Extract the [X, Y] coordinate from the center of the cell holding the provided text.  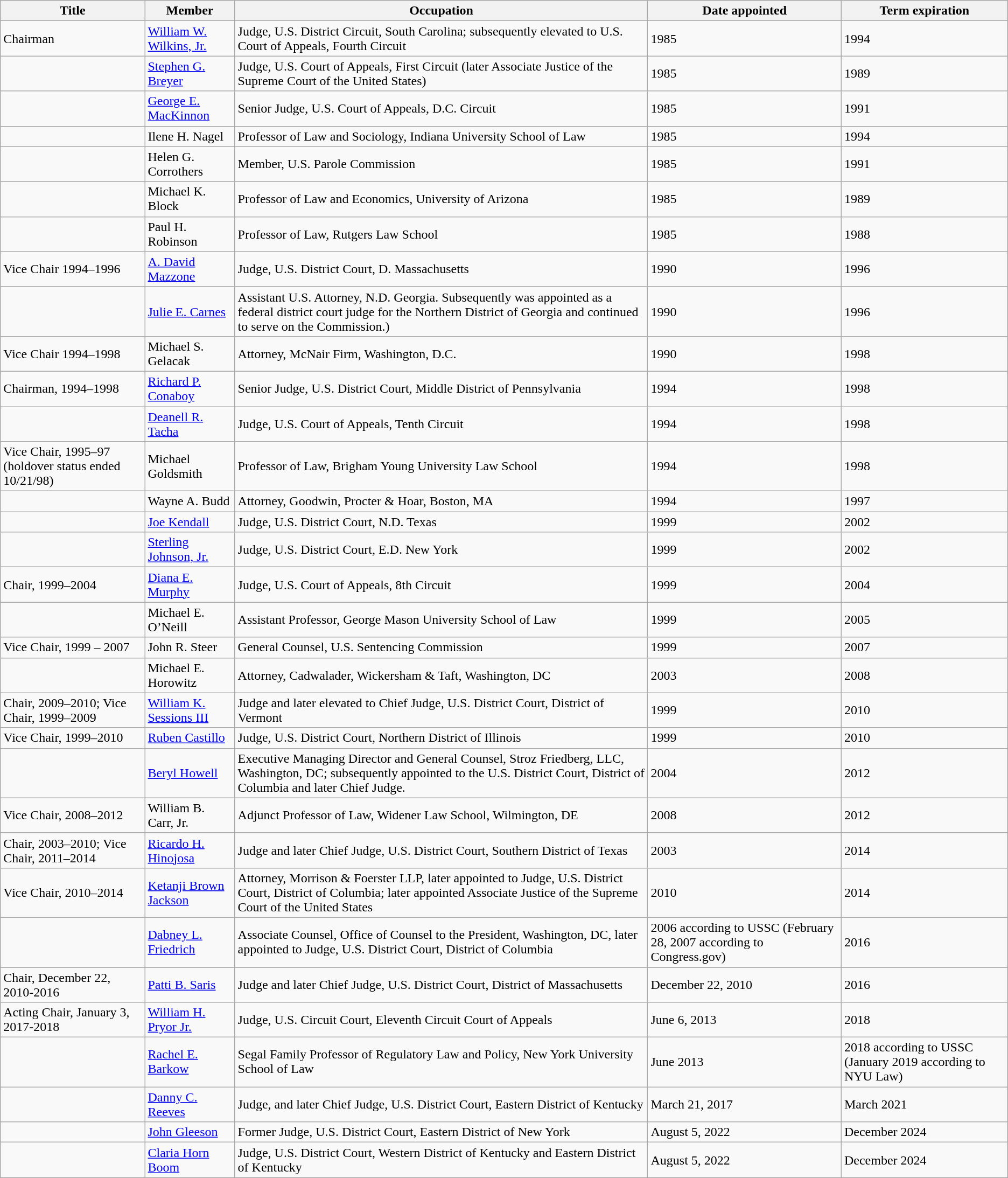
Judge, U.S. District Court, E.D. New York [442, 549]
Helen G. Corrothers [190, 164]
Vice Chair, 2008–2012 [73, 815]
Judge, U.S. Court of Appeals, 8th Circuit [442, 585]
Richard P. Conaboy [190, 389]
Michael Goldsmith [190, 466]
Vice Chair, 1999–2010 [73, 738]
Chair, 2003–2010; Vice Chair, 2011–2014 [73, 850]
Michael E. O’Neill [190, 619]
Senior Judge, U.S. District Court, Middle District of Pennsylvania [442, 389]
Beryl Howell [190, 773]
Chairman [73, 39]
March 2021 [924, 1104]
Segal Family Professor of Regulatory Law and Policy, New York University School of Law [442, 1062]
Professor of Law and Sociology, Indiana University School of Law [442, 136]
Ruben Castillo [190, 738]
Chair, 1999–2004 [73, 585]
Vice Chair 1994–1998 [73, 353]
Member [190, 11]
A. David Mazzone [190, 269]
2007 [924, 647]
General Counsel, U.S. Sentencing Commission [442, 647]
Term expiration [924, 11]
Title [73, 11]
Judge and later Chief Judge, U.S. District Court, Southern District of Texas [442, 850]
2018 [924, 1020]
Rachel E. Barkow [190, 1062]
Judge, U.S. District Court, Northern District of Illinois [442, 738]
Ricardo H. Hinojosa [190, 850]
2006 according to USSC (February 28, 2007 according to Congress.gov) [744, 942]
Sterling Johnson, Jr. [190, 549]
Professor of Law, Brigham Young University Law School [442, 466]
Judge and later Chief Judge, U.S. District Court, District of Massachusetts [442, 985]
John R. Steer [190, 647]
Paul H. Robinson [190, 234]
Claria Horn Boom [190, 1160]
Judge, U.S. Court of Appeals, Tenth Circuit [442, 423]
Judge, U.S. District Court, Western District of Kentucky and Eastern District of Kentucky [442, 1160]
Michael S. Gelacak [190, 353]
1997 [924, 501]
Attorney, McNair Firm, Washington, D.C. [442, 353]
Attorney, Goodwin, Procter & Hoar, Boston, MA [442, 501]
Danny C. Reeves [190, 1104]
Stephen G. Breyer [190, 73]
June 2013 [744, 1062]
Acting Chair, January 3, 2017-2018 [73, 1020]
Judge, and later Chief Judge, U.S. District Court, Eastern District of Kentucky [442, 1104]
Judge, U.S. District Court, D. Massachusetts [442, 269]
Joe Kendall [190, 522]
1988 [924, 234]
2018 according to USSC (January 2019 according to NYU Law) [924, 1062]
Professor of Law, Rutgers Law School [442, 234]
Chair, December 22, 2010-2016 [73, 985]
Occupation [442, 11]
Assistant Professor, George Mason University School of Law [442, 619]
Michael K. Block [190, 199]
December 22, 2010 [744, 985]
June 6, 2013 [744, 1020]
Former Judge, U.S. District Court, Eastern District of New York [442, 1132]
Judge, U.S. Circuit Court, Eleventh Circuit Court of Appeals [442, 1020]
Professor of Law and Economics, University of Arizona [442, 199]
Patti B. Saris [190, 985]
William H. Pryor Jr. [190, 1020]
Diana E. Murphy [190, 585]
Member, U.S. Parole Commission [442, 164]
Senior Judge, U.S. Court of Appeals, D.C. Circuit [442, 109]
Associate Counsel, Office of Counsel to the President, Washington, DC, later appointed to Judge, U.S. District Court, District of Columbia [442, 942]
Adjunct Professor of Law, Widener Law School, Wilmington, DE [442, 815]
Vice Chair, 2010–2014 [73, 893]
William B. Carr, Jr. [190, 815]
Dabney L. Friedrich [190, 942]
Vice Chair, 1995–97 (holdover status ended 10/21/98) [73, 466]
Julie E. Carnes [190, 311]
Chair, 2009–2010; Vice Chair, 1999–2009 [73, 710]
Michael E. Horowitz [190, 675]
Judge, U.S. District Circuit, South Carolina; subsequently elevated to U.S. Court of Appeals, Fourth Circuit [442, 39]
Ketanji Brown Jackson [190, 893]
Ilene H. Nagel [190, 136]
Judge, U.S. District Court, N.D. Texas [442, 522]
William K. Sessions III [190, 710]
Deanell R. Tacha [190, 423]
William W. Wilkins, Jr. [190, 39]
Judge and later elevated to Chief Judge, U.S. District Court, District of Vermont [442, 710]
George E. MacKinnon [190, 109]
Judge, U.S. Court of Appeals, First Circuit (later Associate Justice of the Supreme Court of the United States) [442, 73]
Wayne A. Budd [190, 501]
John Gleeson [190, 1132]
Vice Chair 1994–1996 [73, 269]
Chairman, 1994–1998 [73, 389]
March 21, 2017 [744, 1104]
Vice Chair, 1999 – 2007 [73, 647]
2005 [924, 619]
Date appointed [744, 11]
Attorney, Cadwalader, Wickersham & Taft, Washington, DC [442, 675]
